Return (x, y) of the center of cell containing provided text 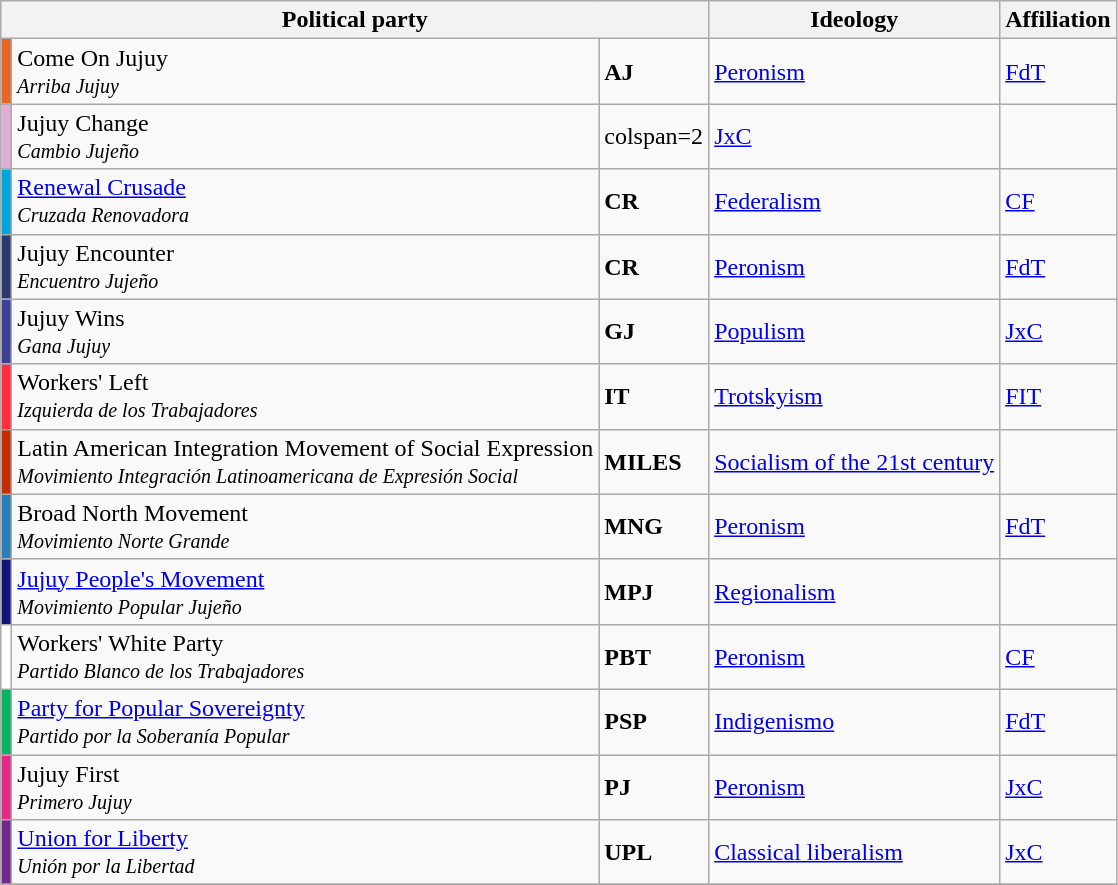
Jujuy FirstPrimero Jujuy (306, 786)
Regionalism (854, 592)
MNG (654, 526)
Party for Popular SovereigntyPartido por la Soberanía Popular (306, 722)
Jujuy ChangeCambio Jujeño (306, 136)
Broad North MovementMovimiento Norte Grande (306, 526)
Political party (355, 20)
Federalism (854, 202)
Workers' White PartyPartido Blanco de los Trabajadores (306, 656)
Jujuy People's MovementMovimiento Popular Jujeño (306, 592)
MPJ (654, 592)
PJ (654, 786)
IT (654, 396)
Workers' LeftIzquierda de los Trabajadores (306, 396)
PSP (654, 722)
GJ (654, 332)
AJ (654, 72)
FIT (1058, 396)
MILES (654, 462)
Trotskyism (854, 396)
Jujuy EncounterEncuentro Jujeño (306, 266)
PBT (654, 656)
Classical liberalism (854, 852)
Come On JujuyArriba Jujuy (306, 72)
Jujuy WinsGana Jujuy (306, 332)
UPL (654, 852)
Affiliation (1058, 20)
Union for LibertyUnión por la Libertad (306, 852)
Socialism of the 21st century (854, 462)
colspan=2 (654, 136)
Ideology (854, 20)
Renewal CrusadeCruzada Renovadora (306, 202)
Latin American Integration Movement of Social ExpressionMovimiento Integración Latinoamericana de Expresión Social (306, 462)
Indigenismo (854, 722)
Populism (854, 332)
